Scan for the cell matching the given text and deliver its [X, Y] coordinate at center. 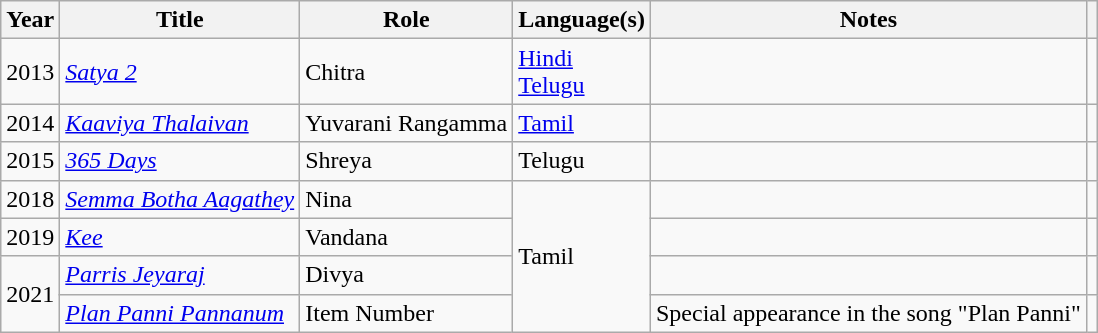
Shreya [406, 161]
Role [406, 20]
Divya [406, 275]
Satya 2 [180, 72]
2013 [30, 72]
Chitra [406, 72]
Year [30, 20]
Hindi Telugu [582, 72]
Title [180, 20]
Language(s) [582, 20]
Nina [406, 199]
Yuvarani Rangamma [406, 123]
2015 [30, 161]
2014 [30, 123]
Semma Botha Aagathey [180, 199]
2018 [30, 199]
2021 [30, 294]
Notes [868, 20]
Telugu [582, 161]
Kee [180, 237]
Parris Jeyaraj [180, 275]
2019 [30, 237]
Special appearance in the song "Plan Panni" [868, 313]
Plan Panni Pannanum [180, 313]
365 Days [180, 161]
Item Number [406, 313]
Kaaviya Thalaivan [180, 123]
Vandana [406, 237]
